Scan for the cell matching the given text and deliver its (X, Y) coordinate at center. 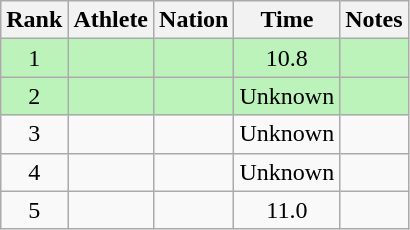
Nation (194, 20)
Notes (374, 20)
1 (34, 58)
5 (34, 210)
Athlete (111, 20)
4 (34, 172)
3 (34, 134)
11.0 (287, 210)
10.8 (287, 58)
2 (34, 96)
Rank (34, 20)
Time (287, 20)
